Return [X, Y] of the center of cell containing provided text 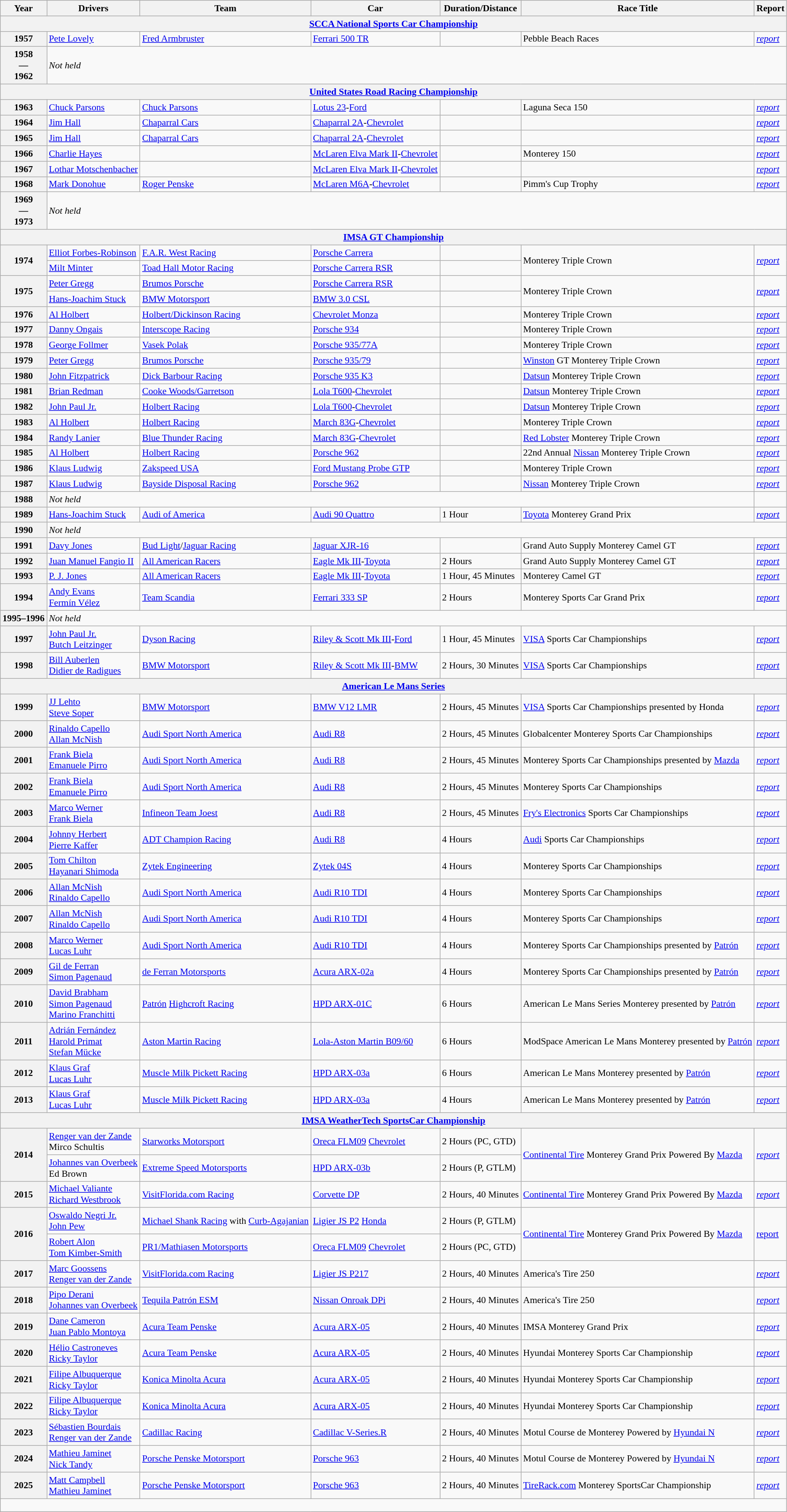
2020 [23, 1353]
2001 [23, 761]
F.A.R. West Racing [226, 253]
Danny Ongais [93, 330]
Elliot Forbes-Robinson [93, 253]
Monterey Sports Car Championships presented by Mazda [637, 761]
2019 [23, 1326]
Davy Jones [93, 546]
Marco Werner Frank Biela [93, 813]
Bayside Disposal Racing [226, 484]
Brian Redman [93, 392]
1993 [23, 576]
1964 [23, 123]
1986 [23, 469]
Renger van der Zande Mirco Schultis [93, 1141]
1977 [23, 330]
BMW V12 LMR [375, 708]
Adrián Fernández Harold Primat Stefan Mücke [93, 1042]
Roger Penske [226, 184]
Mathieu Jaminet Nick Tandy [93, 1459]
1957 [23, 39]
American Le Mans Series [393, 687]
PR1/Mathiasen Motorsports [226, 1248]
2 Hours, 30 Minutes [480, 665]
Ligier JS P2 Honda [375, 1221]
Starworks Motorsport [226, 1141]
Patrón Highcroft Racing [226, 1004]
2003 [23, 813]
1987 [23, 484]
Dane Cameron Juan Pablo Montoya [93, 1326]
ModSpace American Le Mans Monterey presented by Patrón [637, 1042]
Hélio Castroneves Ricky Taylor [93, 1353]
McLaren M6A-Chevrolet [375, 184]
2004 [23, 839]
Dyson Racing [226, 639]
1979 [23, 361]
Monterey Camel GT [637, 576]
Johnny Herbert Pierre Kaffer [93, 839]
Pete Lovely [93, 39]
Michael Shank Racing with Curb-Agajanian [226, 1221]
HPD ARX-01C [375, 1004]
2009 [23, 972]
Holbert/Dickinson Racing [226, 315]
Monterey Sports Car Grand Prix [637, 597]
George Follmer [93, 345]
IMSA Monterey Grand Prix [637, 1326]
Dick Barbour Racing [226, 376]
2013 [23, 1100]
1990 [23, 530]
John Paul Jr. Butch Leitzinger [93, 639]
Andy Evans Fermín Vélez [93, 597]
2024 [23, 1459]
1989 [23, 515]
Zytek 04S [375, 866]
Tequila Patrón ESM [226, 1300]
Laguna Seca 150 [637, 107]
Audi of America [226, 515]
2022 [23, 1406]
1969—1973 [23, 211]
Michael Valiante Richard Westbrook [93, 1194]
Corvette DP [375, 1194]
1967 [23, 169]
TireRack.com Monterey SportsCar Championship [637, 1486]
Report [771, 8]
JJ Lehto Steve Soper [93, 708]
Rinaldo Capello Allan McNish [93, 734]
HPD ARX-03b [375, 1168]
2002 [23, 786]
Oswaldo Negri Jr. John Pew [93, 1221]
Riley & Scott Mk III-Ford [375, 639]
2017 [23, 1274]
2006 [23, 893]
1 Hour [480, 515]
1982 [23, 407]
1994 [23, 597]
2010 [23, 1004]
1966 [23, 154]
2016 [23, 1234]
Porsche 935 K3 [375, 376]
SCCA National Sports Car Championship [393, 24]
Car [375, 8]
1978 [23, 345]
2011 [23, 1042]
2015 [23, 1194]
Audi 90 Quattro [375, 515]
Cadillac V-Series.R [375, 1433]
1992 [23, 561]
Ligier JS P217 [375, 1274]
Zakspeed USA [226, 469]
Porsche 935/79 [375, 361]
Johannes van Overbeek Ed Brown [93, 1168]
1958—1962 [23, 66]
Juan Manuel Fangio II [93, 561]
1965 [23, 138]
1995–1996 [23, 618]
Ferrari 333 SP [375, 597]
1988 [23, 499]
Jaguar XJR-16 [375, 546]
Nissan Onroak DPi [375, 1300]
2012 [23, 1073]
Interscope Racing [226, 330]
Infineon Team Joest [226, 813]
Toad Hall Motor Racing [226, 268]
Winston GT Monterey Triple Crown [637, 361]
Monterey 150 [637, 154]
Marco Werner Lucas Luhr [93, 946]
Red Lobster Monterey Triple Crown [637, 438]
Milt Minter [93, 268]
American Le Mans Series Monterey presented by Patrón [637, 1004]
Porsche 935/77A [375, 345]
Fry's Electronics Sports Car Championships [637, 813]
2008 [23, 946]
1975 [23, 292]
ADT Champion Racing [226, 839]
IMSA GT Championship [393, 238]
United States Road Racing Championship [393, 92]
Riley & Scott Mk III-BMW [375, 665]
2005 [23, 866]
1997 [23, 639]
David Brabham Simon Pagenaud Marino Franchitti [93, 1004]
1981 [23, 392]
1999 [23, 708]
de Ferran Motorsports [226, 972]
Lola-Aston Martin B09/60 [375, 1042]
VISA Sports Car Championships presented by Honda [637, 708]
Extreme Speed Motorsports [226, 1168]
IMSA WeatherTech SportsCar Championship [393, 1121]
Nissan Monterey Triple Crown [637, 484]
Bill Auberlen Didier de Radigues [93, 665]
Team [226, 8]
Year [23, 8]
John Fitzpatrick [93, 376]
Pipo Derani Johannes van Overbeek [93, 1300]
Vasek Polak [226, 345]
1976 [23, 315]
Cooke Woods/Garretson [226, 392]
2025 [23, 1486]
Acura ARX-02a [375, 972]
Sébastien Bourdais Renger van der Zande [93, 1433]
2007 [23, 919]
Mark Donohue [93, 184]
Pebble Beach Races [637, 39]
1985 [23, 453]
Chevrolet Monza [375, 315]
Ford Mustang Probe GTP [375, 469]
1963 [23, 107]
Team Scandia [226, 597]
Drivers [93, 8]
1984 [23, 438]
Ferrari 500 TR [375, 39]
1991 [23, 546]
1974 [23, 260]
1983 [23, 422]
Bud Light/Jaguar Racing [226, 546]
Porsche 934 [375, 330]
Globalcenter Monterey Sports Car Championships [637, 734]
Charlie Hayes [93, 154]
2021 [23, 1379]
Audi Sports Car Championships [637, 839]
Randy Lanier [93, 438]
Robert Alon Tom Kimber-Smith [93, 1248]
BMW 3.0 CSL [375, 299]
Lotus 23-Ford [375, 107]
P. J. Jones [93, 576]
1998 [23, 665]
Matt Campbell Mathieu Jaminet [93, 1486]
Toyota Monterey Grand Prix [637, 515]
2018 [23, 1300]
John Paul Jr. [93, 407]
Porsche Carrera [375, 253]
2000 [23, 734]
Zytek Engineering [226, 866]
1980 [23, 376]
1968 [23, 184]
Lothar Motschenbacher [93, 169]
Duration/Distance [480, 8]
2023 [23, 1433]
Tom Chilton Hayanari Shimoda [93, 866]
Marc Goossens Renger van der Zande [93, 1274]
Aston Martin Racing [226, 1042]
22nd Annual Nissan Monterey Triple Crown [637, 453]
Race Title [637, 8]
2014 [23, 1155]
Gil de Ferran Simon Pagenaud [93, 972]
Blue Thunder Racing [226, 438]
Pimm's Cup Trophy [637, 184]
Cadillac Racing [226, 1433]
Fred Armbruster [226, 39]
